Detect which cell encompasses the target text, then output its [x, y] center coordinate. 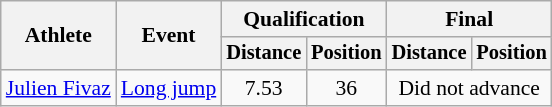
Long jump [168, 88]
Event [168, 36]
Athlete [58, 36]
Julien Fivaz [58, 88]
Did not advance [470, 88]
Final [470, 19]
36 [346, 88]
7.53 [264, 88]
Qualification [304, 19]
